Provide the (x, y) coordinate of the cell's center where the given text is located.  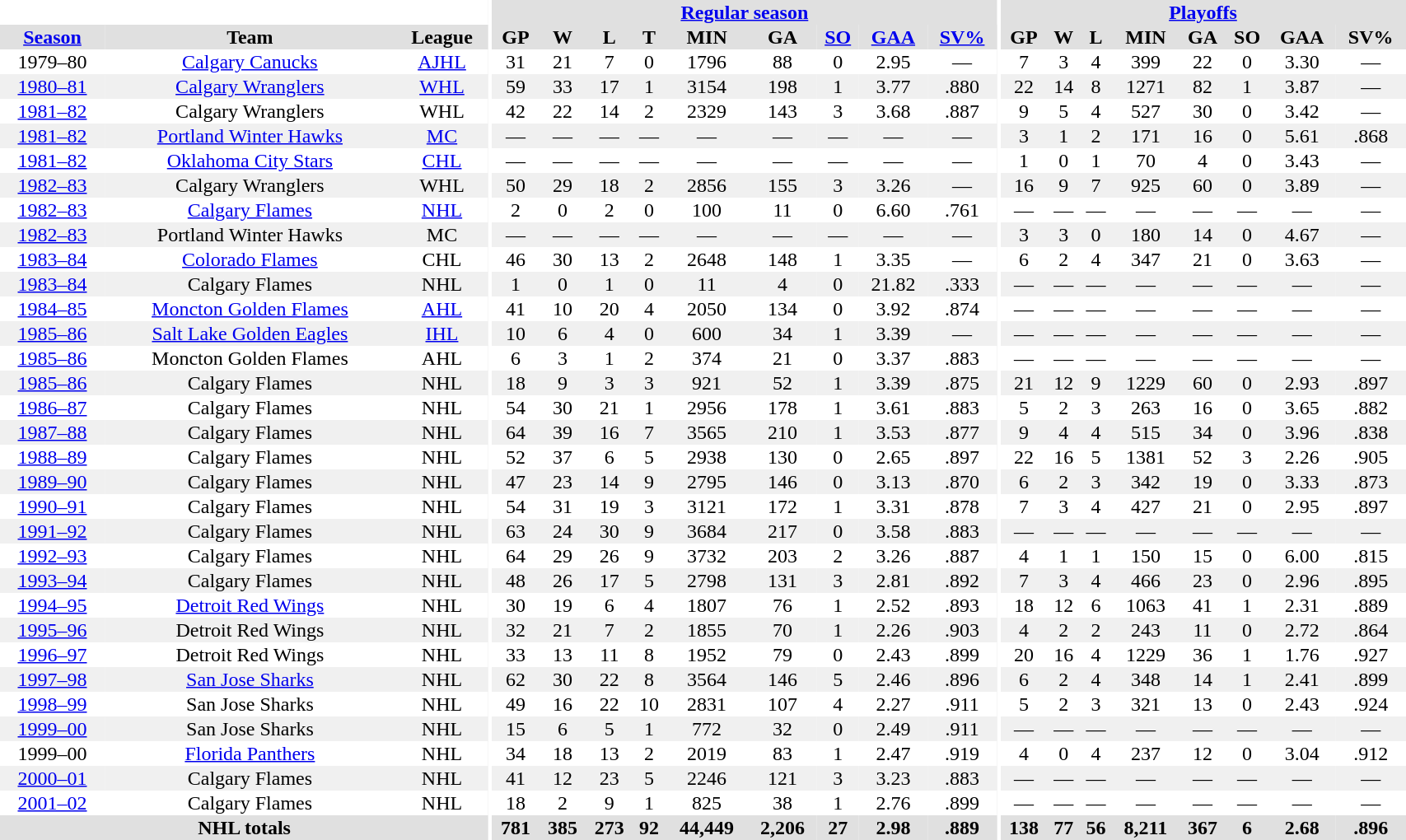
37 (562, 457)
3.63 (1302, 259)
171 (1145, 136)
6.00 (1302, 556)
1990–91 (53, 506)
180 (1145, 235)
2.81 (893, 581)
1995–96 (53, 630)
47 (516, 482)
2795 (707, 482)
6.60 (893, 210)
321 (1145, 704)
1979–80 (53, 62)
3.33 (1302, 482)
AJHL (441, 62)
2000–01 (53, 778)
.892 (962, 581)
3.68 (893, 111)
2.31 (1302, 605)
1991–92 (53, 531)
.864 (1371, 630)
50 (516, 185)
515 (1145, 432)
3154 (707, 86)
.895 (1371, 581)
3.53 (893, 432)
203 (782, 556)
59 (516, 86)
3.30 (1302, 62)
155 (782, 185)
3.13 (893, 482)
1996–97 (53, 655)
Salt Lake Golden Eagles (250, 334)
2.72 (1302, 630)
76 (782, 605)
8,211 (1145, 828)
143 (782, 111)
.927 (1371, 655)
2.52 (893, 605)
1993–94 (53, 581)
3.04 (1302, 754)
Season (53, 37)
527 (1145, 111)
.333 (962, 284)
82 (1203, 86)
39 (562, 432)
772 (707, 729)
2.96 (1302, 581)
83 (782, 754)
1997–98 (53, 679)
2.41 (1302, 679)
2050 (707, 309)
27 (838, 828)
130 (782, 457)
63 (516, 531)
T (649, 37)
825 (707, 803)
Team (250, 37)
2.47 (893, 754)
134 (782, 309)
2329 (707, 111)
243 (1145, 630)
2.68 (1302, 828)
367 (1203, 828)
172 (782, 506)
100 (707, 210)
3.23 (893, 778)
.924 (1371, 704)
1.76 (1302, 655)
Colorado Flames (250, 259)
3121 (707, 506)
1807 (707, 605)
.905 (1371, 457)
2.46 (893, 679)
107 (782, 704)
44,449 (707, 828)
1980–81 (53, 86)
2.49 (893, 729)
79 (782, 655)
1986–87 (53, 408)
921 (707, 383)
1381 (1145, 457)
.878 (962, 506)
210 (782, 432)
342 (1145, 482)
.912 (1371, 754)
Florida Panthers (250, 754)
131 (782, 581)
178 (782, 408)
1988–89 (53, 457)
.919 (962, 754)
1271 (1145, 86)
46 (516, 259)
92 (649, 828)
2.98 (893, 828)
3.61 (893, 408)
3564 (707, 679)
2.93 (1302, 383)
150 (1145, 556)
385 (562, 828)
3.42 (1302, 111)
3.65 (1302, 408)
138 (1025, 828)
2001–02 (53, 803)
38 (782, 803)
3732 (707, 556)
3.89 (1302, 185)
3684 (707, 531)
2798 (707, 581)
3.58 (893, 531)
.875 (962, 383)
.870 (962, 482)
88 (782, 62)
2.65 (893, 457)
1992–93 (53, 556)
.838 (1371, 432)
2.27 (893, 704)
24 (562, 531)
IHL (441, 334)
273 (610, 828)
49 (516, 704)
3.96 (1302, 432)
3.77 (893, 86)
77 (1063, 828)
217 (782, 531)
56 (1095, 828)
.903 (962, 630)
121 (782, 778)
.874 (962, 309)
36 (1203, 655)
2648 (707, 259)
1063 (1145, 605)
4.67 (1302, 235)
1796 (707, 62)
.877 (962, 432)
3565 (707, 432)
348 (1145, 679)
148 (782, 259)
399 (1145, 62)
3.31 (893, 506)
1984–85 (53, 309)
3.43 (1302, 161)
198 (782, 86)
263 (1145, 408)
Regular season (745, 12)
2831 (707, 704)
2,206 (782, 828)
.880 (962, 86)
3.37 (893, 358)
62 (516, 679)
466 (1145, 581)
1998–99 (53, 704)
5.61 (1302, 136)
427 (1145, 506)
42 (516, 111)
1952 (707, 655)
347 (1145, 259)
Playoffs (1203, 12)
2856 (707, 185)
781 (516, 828)
League (441, 37)
3.87 (1302, 86)
2246 (707, 778)
1987–88 (53, 432)
.873 (1371, 482)
Calgary Canucks (250, 62)
374 (707, 358)
600 (707, 334)
2019 (707, 754)
237 (1145, 754)
1994–95 (53, 605)
NHL totals (244, 828)
.893 (962, 605)
3.35 (893, 259)
2.76 (893, 803)
48 (516, 581)
.882 (1371, 408)
.761 (962, 210)
21.82 (893, 284)
2938 (707, 457)
.815 (1371, 556)
925 (1145, 185)
1989–90 (53, 482)
2956 (707, 408)
1855 (707, 630)
.868 (1371, 136)
Oklahoma City Stars (250, 161)
3.92 (893, 309)
